Output the [x, y] coordinate of the center of the cell containing the given text.  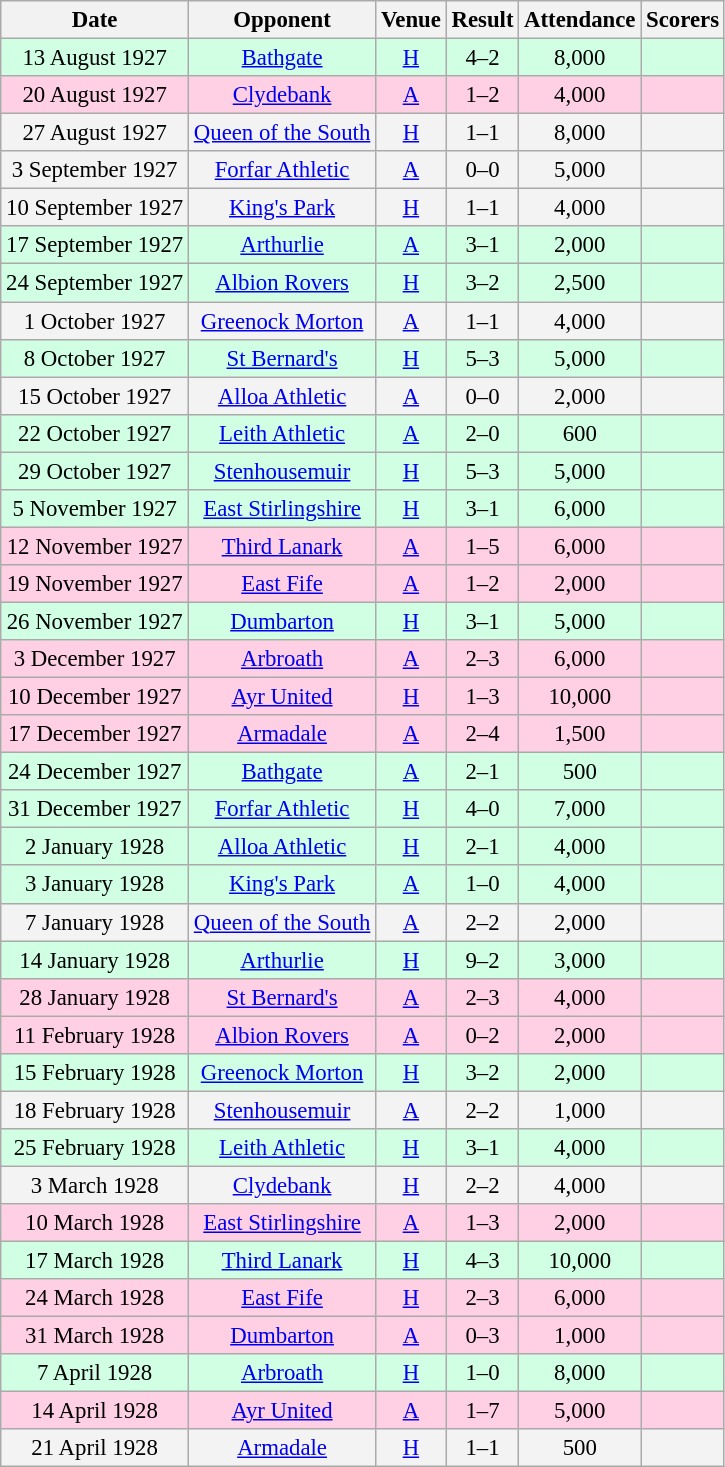
19 November 1927 [95, 584]
10 September 1927 [95, 208]
3 January 1928 [95, 885]
3 September 1927 [95, 170]
18 February 1928 [95, 1110]
7 April 1928 [95, 1373]
3,000 [580, 960]
1–5 [482, 546]
3 December 1927 [95, 659]
4–2 [482, 58]
7 January 1928 [95, 922]
9–2 [482, 960]
27 August 1927 [95, 133]
31 March 1928 [95, 1336]
5 November 1927 [95, 509]
17 March 1928 [95, 1261]
2 January 1928 [95, 847]
2,500 [580, 283]
10 December 1927 [95, 697]
1 October 1927 [95, 321]
Date [95, 20]
24 September 1927 [95, 283]
17 September 1927 [95, 245]
Result [482, 20]
25 February 1928 [95, 1148]
11 February 1928 [95, 1035]
600 [580, 433]
17 December 1927 [95, 734]
26 November 1927 [95, 621]
24 December 1927 [95, 772]
Scorers [683, 20]
24 March 1928 [95, 1298]
3 March 1928 [95, 1185]
8 October 1927 [95, 358]
1,500 [580, 734]
0–2 [482, 1035]
12 November 1927 [95, 546]
31 December 1927 [95, 809]
20 August 1927 [95, 95]
28 January 1928 [95, 997]
2–4 [482, 734]
Opponent [282, 20]
500 [580, 772]
0–3 [482, 1336]
15 February 1928 [95, 1073]
2–0 [482, 433]
29 October 1927 [95, 471]
7,000 [580, 809]
13 August 1927 [95, 58]
Armadale [282, 734]
14 January 1928 [95, 960]
1–7 [482, 1411]
14 April 1928 [95, 1411]
4–3 [482, 1261]
10 March 1928 [95, 1223]
22 October 1927 [95, 433]
Attendance [580, 20]
4–0 [482, 809]
15 October 1927 [95, 396]
Venue [412, 20]
